Identify which cell holds the provided text, then report its [X, Y] central coordinate. 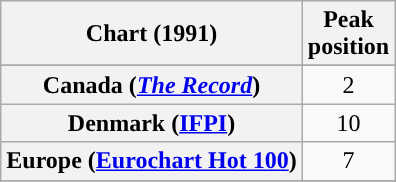
10 [348, 123]
Peakposition [348, 34]
Chart (1991) [152, 34]
Europe (Eurochart Hot 100) [152, 161]
Denmark (IFPI) [152, 123]
2 [348, 85]
Canada (The Record) [152, 85]
7 [348, 161]
